For the text-containing cell, return its midpoint in (X, Y) coordinate format. 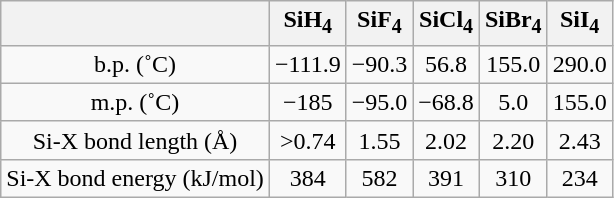
SiCl4 (446, 23)
234 (580, 178)
290.0 (580, 64)
−68.8 (446, 102)
SiBr4 (513, 23)
5.0 (513, 102)
>0.74 (308, 140)
Si-X bond energy (kJ/mol) (136, 178)
Si-X bond length (Å) (136, 140)
391 (446, 178)
−111.9 (308, 64)
−95.0 (380, 102)
310 (513, 178)
m.p. (˚C) (136, 102)
SiH4 (308, 23)
56.8 (446, 64)
2.20 (513, 140)
b.p. (˚C) (136, 64)
582 (380, 178)
−90.3 (380, 64)
384 (308, 178)
−185 (308, 102)
2.43 (580, 140)
SiI4 (580, 23)
SiF4 (380, 23)
2.02 (446, 140)
1.55 (380, 140)
